Return [x, y] of the center of cell containing provided text 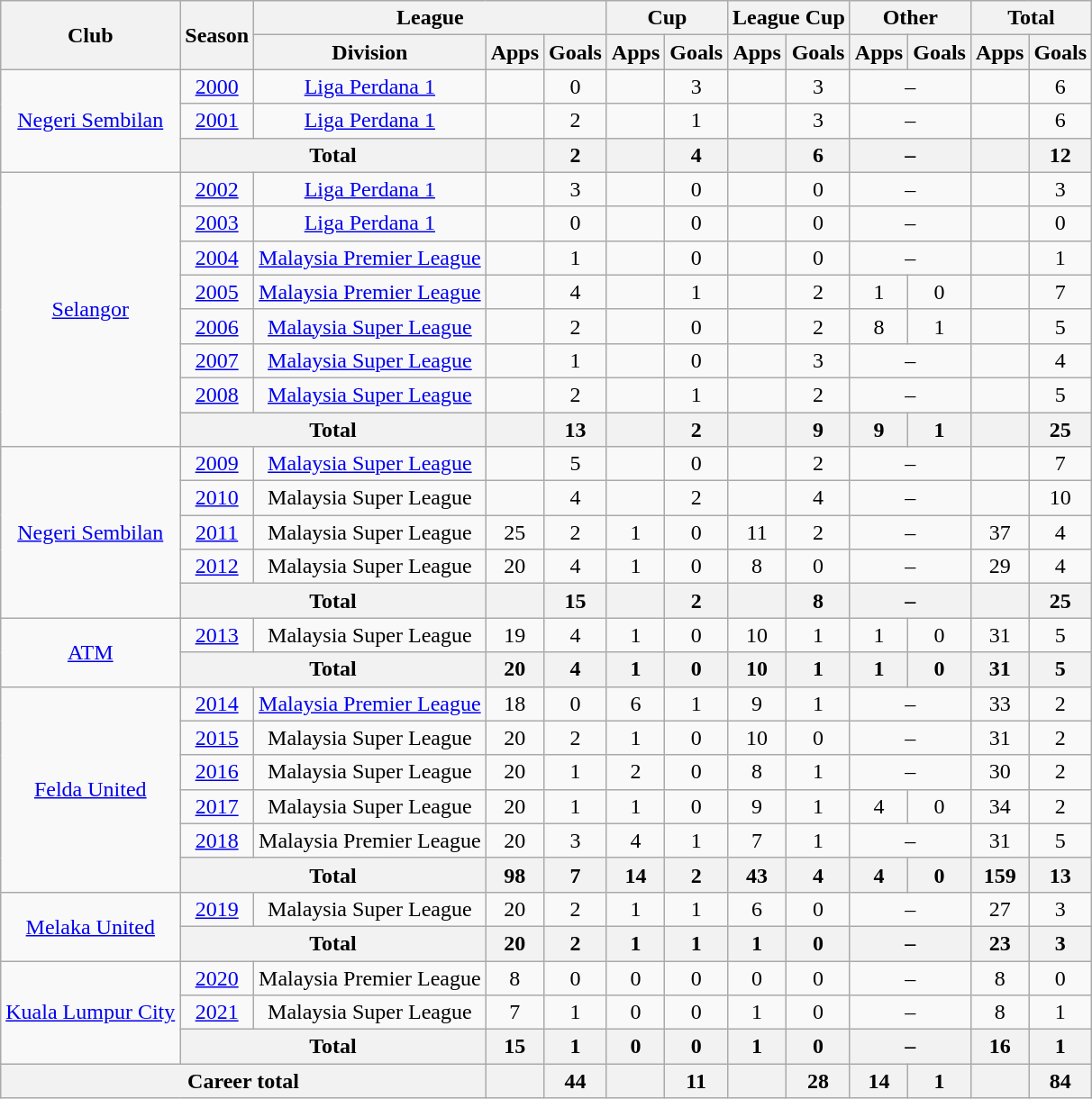
2001 [217, 121]
19 [514, 635]
43 [757, 875]
League [431, 18]
2006 [217, 326]
2017 [217, 806]
2016 [217, 772]
84 [1060, 1081]
Career total [243, 1081]
98 [514, 875]
2003 [217, 223]
23 [999, 943]
2002 [217, 189]
Season [217, 35]
Cup [667, 18]
Felda United [90, 789]
ATM [90, 652]
2021 [217, 1013]
2013 [217, 635]
2018 [217, 840]
29 [999, 567]
28 [818, 1081]
2004 [217, 258]
16 [999, 1047]
27 [999, 909]
2015 [217, 738]
2009 [217, 464]
Selangor [90, 309]
34 [999, 806]
30 [999, 772]
Melaka United [90, 926]
2005 [217, 292]
Kuala Lumpur City [90, 1012]
12 [1060, 155]
18 [514, 704]
2010 [217, 498]
Club [90, 35]
37 [999, 532]
League Cup [789, 18]
44 [576, 1081]
2019 [217, 909]
2012 [217, 567]
2008 [217, 395]
2011 [217, 532]
159 [999, 875]
2007 [217, 360]
Other [910, 18]
Division [370, 52]
2000 [217, 86]
2014 [217, 704]
2020 [217, 977]
33 [999, 704]
